Identify which cell holds the provided text, then report its (x, y) central coordinate. 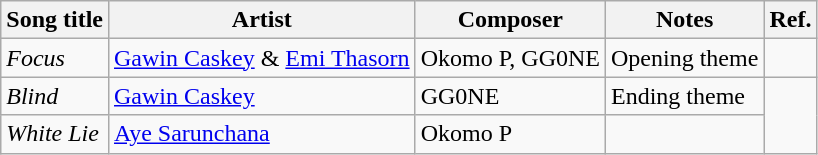
Gawin Caskey (262, 96)
White Lie (55, 134)
GG0NE (510, 96)
Opening theme (685, 58)
Aye Sarunchana (262, 134)
Blind (55, 96)
Focus (55, 58)
Artist (262, 20)
Composer (510, 20)
Notes (685, 20)
Ref. (790, 20)
Okomo P (510, 134)
Okomo P, GG0NE (510, 58)
Song title (55, 20)
Ending theme (685, 96)
Gawin Caskey & Emi Thasorn (262, 58)
